Identify which cell holds the provided text, then report its (X, Y) central coordinate. 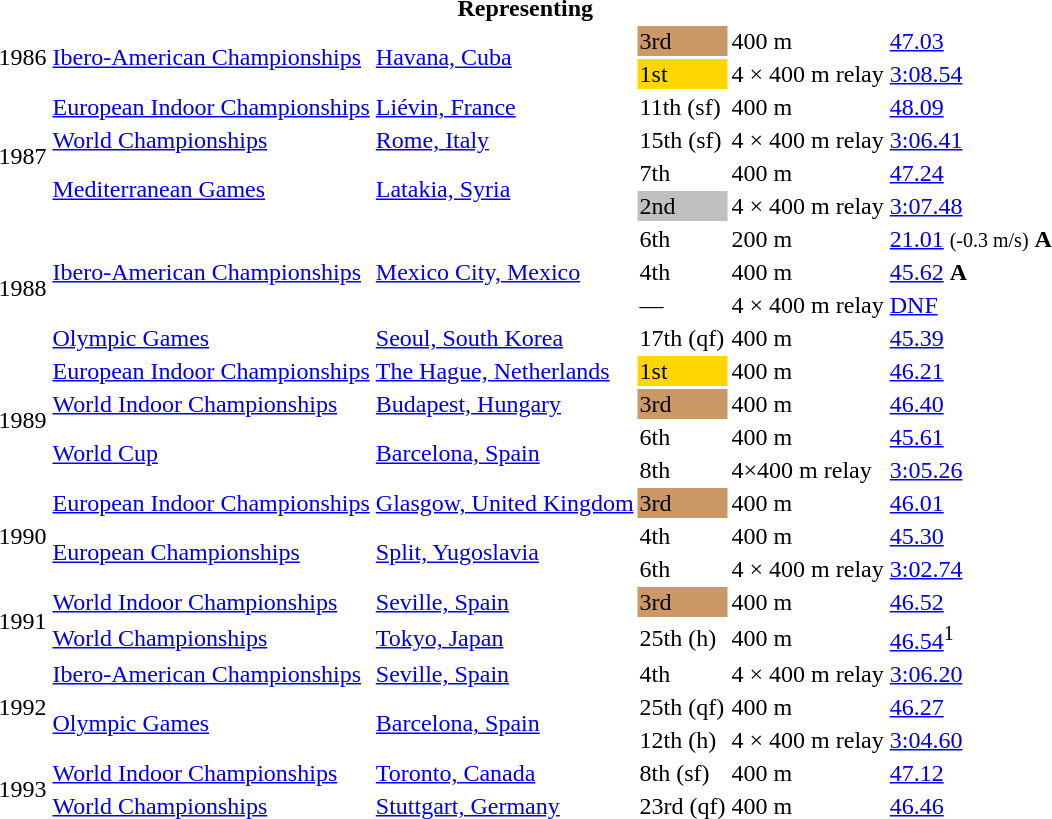
15th (sf) (682, 140)
25th (h) (682, 638)
25th (qf) (682, 707)
Rome, Italy (504, 140)
200 m (808, 239)
8th (sf) (682, 773)
Budapest, Hungary (504, 404)
World Cup (211, 454)
11th (sf) (682, 107)
Glasgow, United Kingdom (504, 503)
Split, Yugoslavia (504, 552)
Liévin, France (504, 107)
12th (h) (682, 740)
Tokyo, Japan (504, 638)
Havana, Cuba (504, 58)
8th (682, 470)
17th (qf) (682, 338)
Mexico City, Mexico (504, 272)
Seoul, South Korea (504, 338)
Toronto, Canada (504, 773)
— (682, 305)
European Championships (211, 552)
The Hague, Netherlands (504, 371)
Latakia, Syria (504, 190)
4×400 m relay (808, 470)
2nd (682, 206)
Mediterranean Games (211, 190)
7th (682, 173)
